Pinpoint the cell where the given text exists, returning its [X, Y] midpoint coordinate. 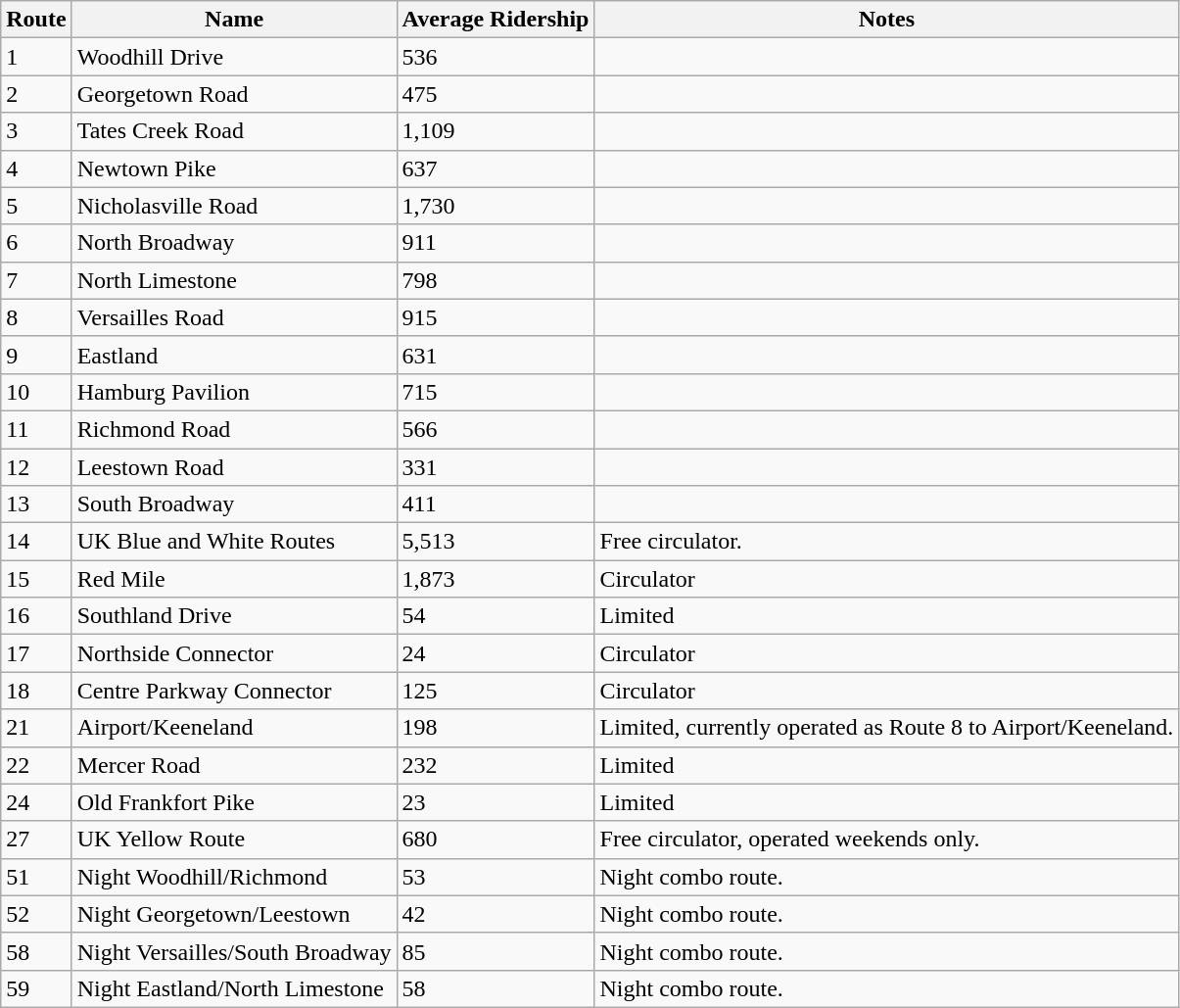
566 [496, 429]
Average Ridership [496, 20]
85 [496, 951]
232 [496, 765]
Free circulator, operated weekends only. [887, 840]
5 [36, 206]
5,513 [496, 542]
1,730 [496, 206]
Hamburg Pavilion [234, 392]
18 [36, 691]
8 [36, 317]
52 [36, 914]
Limited, currently operated as Route 8 to Airport/Keeneland. [887, 728]
23 [496, 802]
Name [234, 20]
798 [496, 280]
42 [496, 914]
Tates Creek Road [234, 131]
411 [496, 504]
51 [36, 877]
Richmond Road [234, 429]
UK Blue and White Routes [234, 542]
Night Georgetown/Leestown [234, 914]
Mercer Road [234, 765]
11 [36, 429]
12 [36, 467]
631 [496, 355]
UK Yellow Route [234, 840]
North Broadway [234, 243]
Eastland [234, 355]
15 [36, 579]
Old Frankfort Pike [234, 802]
Red Mile [234, 579]
715 [496, 392]
North Limestone [234, 280]
4 [36, 168]
1,109 [496, 131]
198 [496, 728]
Nicholasville Road [234, 206]
16 [36, 616]
53 [496, 877]
637 [496, 168]
Northside Connector [234, 653]
Newtown Pike [234, 168]
54 [496, 616]
3 [36, 131]
1 [36, 57]
17 [36, 653]
Night Eastland/North Limestone [234, 988]
21 [36, 728]
9 [36, 355]
536 [496, 57]
Free circulator. [887, 542]
7 [36, 280]
Notes [887, 20]
Night Woodhill/Richmond [234, 877]
6 [36, 243]
Leestown Road [234, 467]
911 [496, 243]
13 [36, 504]
Airport/Keeneland [234, 728]
27 [36, 840]
Woodhill Drive [234, 57]
Georgetown Road [234, 94]
331 [496, 467]
Night Versailles/South Broadway [234, 951]
South Broadway [234, 504]
Centre Parkway Connector [234, 691]
475 [496, 94]
22 [36, 765]
Versailles Road [234, 317]
Southland Drive [234, 616]
125 [496, 691]
10 [36, 392]
915 [496, 317]
680 [496, 840]
1,873 [496, 579]
14 [36, 542]
Route [36, 20]
2 [36, 94]
59 [36, 988]
